Identify which cell holds the provided text, then report its [X, Y] central coordinate. 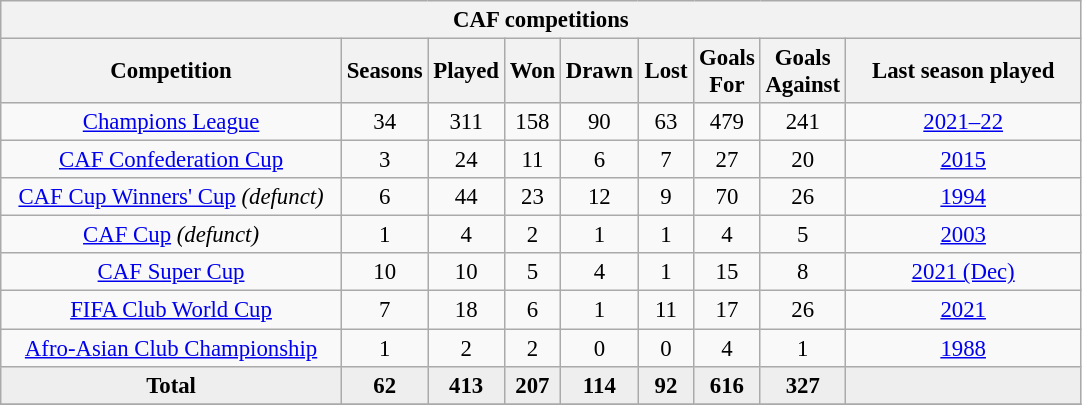
114 [600, 385]
1988 [963, 348]
92 [666, 385]
2021 (Dec) [963, 273]
Total [172, 385]
2021–22 [963, 122]
63 [666, 122]
2015 [963, 160]
24 [466, 160]
18 [466, 310]
1994 [963, 197]
241 [802, 122]
Played [466, 72]
27 [727, 160]
Goals For [727, 72]
FIFA Club World Cup [172, 310]
CAF Cup (defunct) [172, 235]
Champions League [172, 122]
Seasons [384, 72]
8 [802, 273]
327 [802, 385]
311 [466, 122]
34 [384, 122]
Lost [666, 72]
2021 [963, 310]
CAF Confederation Cup [172, 160]
Won [532, 72]
Drawn [600, 72]
44 [466, 197]
207 [532, 385]
62 [384, 385]
CAF Super Cup [172, 273]
70 [727, 197]
Goals Against [802, 72]
Afro-Asian Club Championship [172, 348]
23 [532, 197]
15 [727, 273]
3 [384, 160]
17 [727, 310]
9 [666, 197]
CAF competitions [541, 20]
12 [600, 197]
CAF Cup Winners' Cup (defunct) [172, 197]
158 [532, 122]
90 [600, 122]
Competition [172, 72]
Last season played [963, 72]
20 [802, 160]
413 [466, 385]
479 [727, 122]
616 [727, 385]
2003 [963, 235]
